Return (x, y) of the center of cell containing provided text 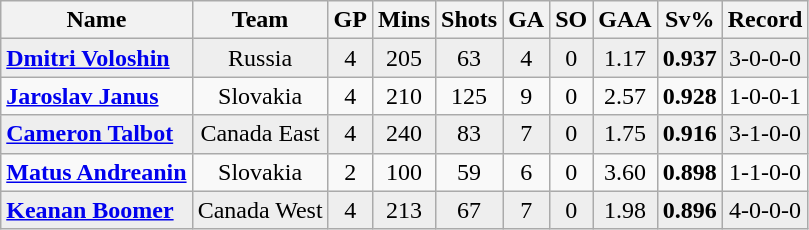
59 (470, 172)
Dmitri Voloshin (96, 58)
1.75 (625, 134)
6 (526, 172)
3-0-0-0 (765, 58)
Shots (470, 20)
1-0-0-1 (765, 96)
9 (526, 96)
SO (572, 20)
Russia (260, 58)
1.17 (625, 58)
Keanan Boomer (96, 210)
210 (404, 96)
Canada West (260, 210)
205 (404, 58)
2 (350, 172)
GAA (625, 20)
1-1-0-0 (765, 172)
Sv% (690, 20)
213 (404, 210)
1.98 (625, 210)
GA (526, 20)
67 (470, 210)
0.937 (690, 58)
Cameron Talbot (96, 134)
83 (470, 134)
Jaroslav Janus (96, 96)
0.916 (690, 134)
63 (470, 58)
0.928 (690, 96)
0.896 (690, 210)
4-0-0-0 (765, 210)
3-1-0-0 (765, 134)
Canada East (260, 134)
GP (350, 20)
2.57 (625, 96)
Record (765, 20)
Mins (404, 20)
Matus Andreanin (96, 172)
0.898 (690, 172)
3.60 (625, 172)
100 (404, 172)
Name (96, 20)
Team (260, 20)
125 (470, 96)
240 (404, 134)
